Find where the given text appears and provide that cell's center as (x, y) coordinate. 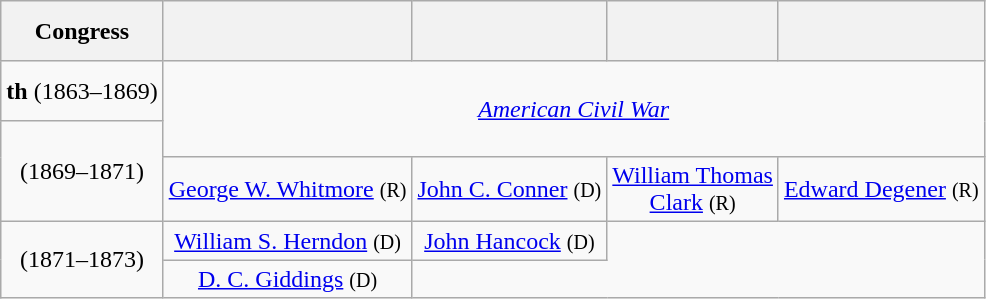
th (1863–1869) (82, 91)
(1871–1873) (82, 260)
John C. Conner (D) (510, 190)
John Hancock (D) (510, 241)
Congress (82, 31)
(1869–1871) (82, 172)
American Civil War (574, 109)
Edward Degener (R) (881, 190)
George W. Whitmore (R) (288, 190)
D. C. Giddings (D) (288, 279)
William S. Herndon (D) (288, 241)
William ThomasClark (R) (693, 190)
